Locate the cell with the specified text and output its (X, Y) center coordinate. 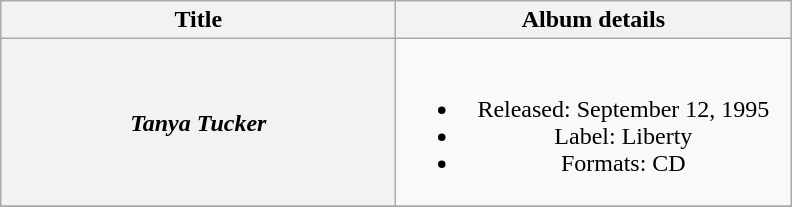
Tanya Tucker (198, 122)
Album details (594, 20)
Title (198, 20)
Released: September 12, 1995Label: LibertyFormats: CD (594, 122)
